Return (x, y) of the center of cell containing provided text 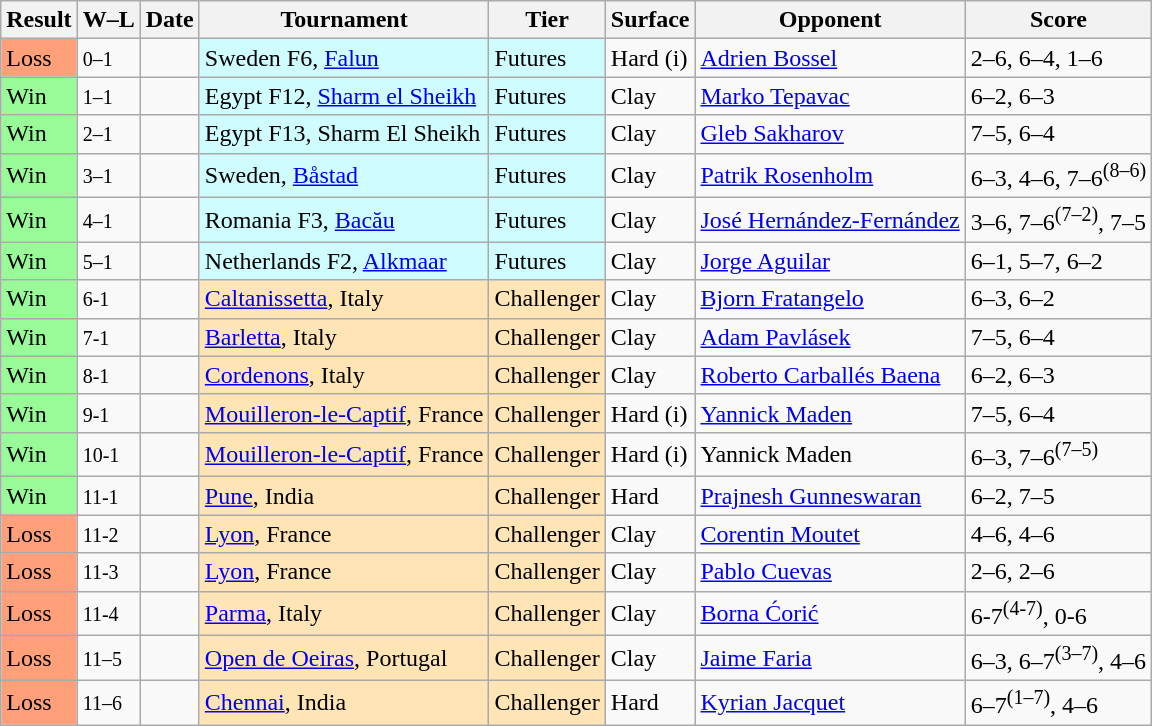
7-1 (108, 337)
Parma, Italy (344, 614)
W–L (108, 20)
Kyrian Jacquet (830, 702)
Gleb Sakharov (830, 134)
6–3, 4–6, 7–6(8–6) (1058, 176)
11–5 (108, 658)
0–1 (108, 58)
Barletta, Italy (344, 337)
10-1 (108, 454)
Marko Tepavac (830, 96)
Roberto Carballés Baena (830, 375)
Chennai, India (344, 702)
2–6, 6–4, 1–6 (1058, 58)
Adrien Bossel (830, 58)
Date (170, 20)
6–3, 6–7(3–7), 4–6 (1058, 658)
Netherlands F2, Alkmaar (344, 261)
6–1, 5–7, 6–2 (1058, 261)
6–2, 7–5 (1058, 496)
Tier (547, 20)
Open de Oeiras, Portugal (344, 658)
9-1 (108, 413)
Jorge Aguilar (830, 261)
José Hernández-Fernández (830, 220)
Corentin Moutet (830, 534)
Egypt F13, Sharm El Sheikh (344, 134)
Egypt F12, Sharm el Sheikh (344, 96)
11-1 (108, 496)
Score (1058, 20)
3–1 (108, 176)
2–6, 2–6 (1058, 572)
Romania F3, Bacău (344, 220)
4–1 (108, 220)
Cordenons, Italy (344, 375)
5–1 (108, 261)
Prajnesh Gunneswaran (830, 496)
8-1 (108, 375)
6-1 (108, 299)
6–3, 7–6(7–5) (1058, 454)
Patrik Rosenholm (830, 176)
11-4 (108, 614)
Caltanissetta, Italy (344, 299)
Opponent (830, 20)
6–7(1–7), 4–6 (1058, 702)
Jaime Faria (830, 658)
6–3, 6–2 (1058, 299)
Pune, India (344, 496)
11-3 (108, 572)
3–6, 7–6(7–2), 7–5 (1058, 220)
Result (39, 20)
4–6, 4–6 (1058, 534)
2–1 (108, 134)
Sweden, Båstad (344, 176)
11-2 (108, 534)
Adam Pavlásek (830, 337)
Sweden F6, Falun (344, 58)
Bjorn Fratangelo (830, 299)
Borna Ćorić (830, 614)
1–1 (108, 96)
6-7(4-7), 0-6 (1058, 614)
Tournament (344, 20)
Surface (650, 20)
11–6 (108, 702)
Pablo Cuevas (830, 572)
